Return [X, Y] of the center of cell containing provided text 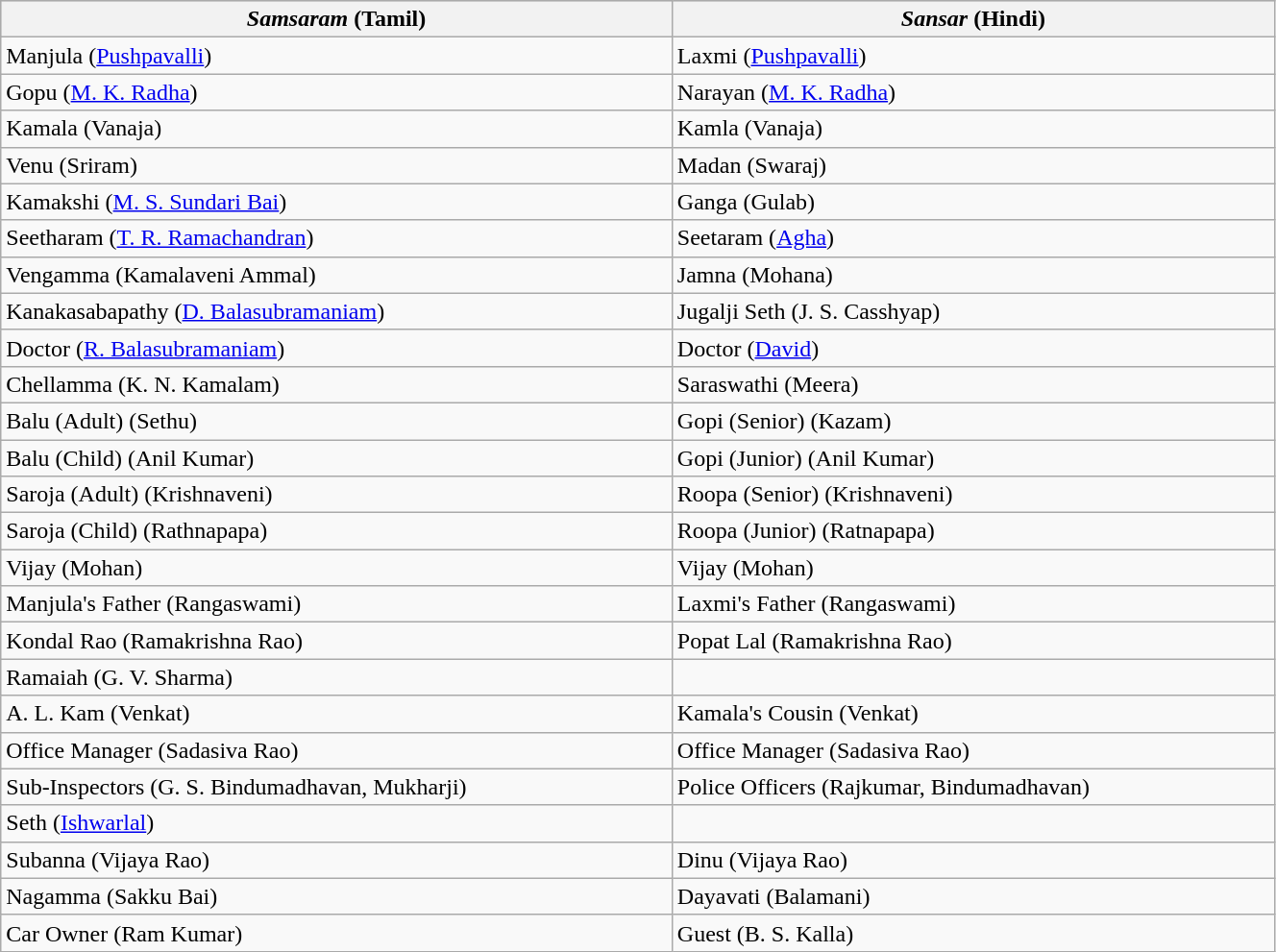
Samsaram (Tamil) [336, 19]
Dayavati (Balamani) [972, 896]
Guest (B. S. Kalla) [972, 933]
Narayan (M. K. Radha) [972, 92]
Balu (Child) (Anil Kumar) [336, 458]
Saroja (Adult) (Krishnaveni) [336, 495]
Saroja (Child) (Rathnapapa) [336, 531]
Sub-Inspectors (G. S. Bindumadhavan, Mukharji) [336, 787]
Ganga (Gulab) [972, 202]
Nagamma (Sakku Bai) [336, 896]
Laxmi's Father (Rangaswami) [972, 604]
Madan (Swaraj) [972, 165]
Balu (Adult) (Sethu) [336, 421]
Police Officers (Rajkumar, Bindumadhavan) [972, 787]
Laxmi (Pushpavalli) [972, 56]
Seetharam (T. R. Ramachandran) [336, 238]
Kamakshi (M. S. Sundari Bai) [336, 202]
Kamala (Vanaja) [336, 129]
Roopa (Junior) (Ratnapapa) [972, 531]
A. L. Kam (Venkat) [336, 714]
Kondal Rao (Ramakrishna Rao) [336, 641]
Saraswathi (Meera) [972, 384]
Dinu (Vijaya Rao) [972, 860]
Kamala's Cousin (Venkat) [972, 714]
Chellamma (K. N. Kamalam) [336, 384]
Kamla (Vanaja) [972, 129]
Kanakasabapathy (D. Balasubramaniam) [336, 311]
Gopu (M. K. Radha) [336, 92]
Jugalji Seth (J. S. Casshyap) [972, 311]
Doctor (R. Balasubramaniam) [336, 348]
Manjula's Father (Rangaswami) [336, 604]
Popat Lal (Ramakrishna Rao) [972, 641]
Jamna (Mohana) [972, 275]
Sansar (Hindi) [972, 19]
Seetaram (Agha) [972, 238]
Doctor (David) [972, 348]
Subanna (Vijaya Rao) [336, 860]
Gopi (Senior) (Kazam) [972, 421]
Ramaiah (G. V. Sharma) [336, 677]
Vengamma (Kamalaveni Ammal) [336, 275]
Car Owner (Ram Kumar) [336, 933]
Venu (Sriram) [336, 165]
Manjula (Pushpavalli) [336, 56]
Seth (Ishwarlal) [336, 823]
Gopi (Junior) (Anil Kumar) [972, 458]
Roopa (Senior) (Krishnaveni) [972, 495]
